From the cell containing the given text, extract its center point as [x, y] coordinate. 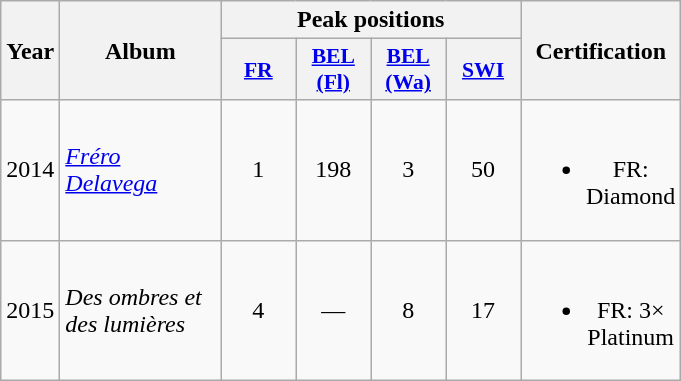
8 [408, 310]
3 [408, 170]
198 [334, 170]
2014 [30, 170]
Album [140, 50]
Des ombres et des lumières [140, 310]
Peak positions [371, 20]
Fréro Delavega [140, 170]
4 [258, 310]
BEL (Fl) [334, 70]
2015 [30, 310]
FR [258, 70]
FR: 3× Platinum [600, 310]
Certification [600, 50]
BEL (Wa) [408, 70]
FR: Diamond [600, 170]
Year [30, 50]
1 [258, 170]
50 [484, 170]
SWI [484, 70]
— [334, 310]
17 [484, 310]
